Return the (X, Y) coordinate for the center point of the cell that contains the specified text.  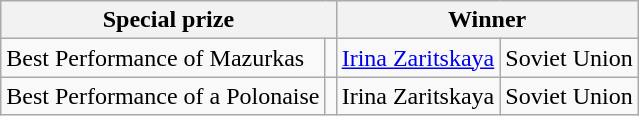
Winner (487, 20)
Best Performance of Mazurkas (163, 58)
Best Performance of a Polonaise (163, 96)
Special prize (168, 20)
